Find where the given text appears and provide that cell's center as [x, y] coordinate. 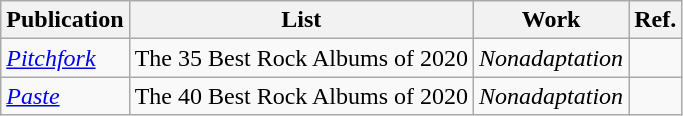
Paste [65, 96]
Pitchfork [65, 58]
The 40 Best Rock Albums of 2020 [301, 96]
Ref. [656, 20]
Work [552, 20]
List [301, 20]
The 35 Best Rock Albums of 2020 [301, 58]
Publication [65, 20]
